Search for the cell housing the specified text and yield its (x, y) center coordinate. 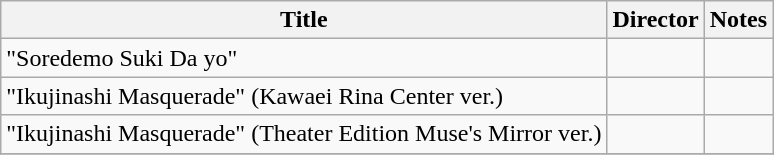
"Ikujinashi Masquerade" (Theater Edition Muse's Mirror ver.) (304, 134)
"Soredemo Suki Da yo" (304, 58)
"Ikujinashi Masquerade" (Kawaei Rina Center ver.) (304, 96)
Director (656, 20)
Title (304, 20)
Notes (738, 20)
